Search for the cell housing the specified text and yield its [x, y] center coordinate. 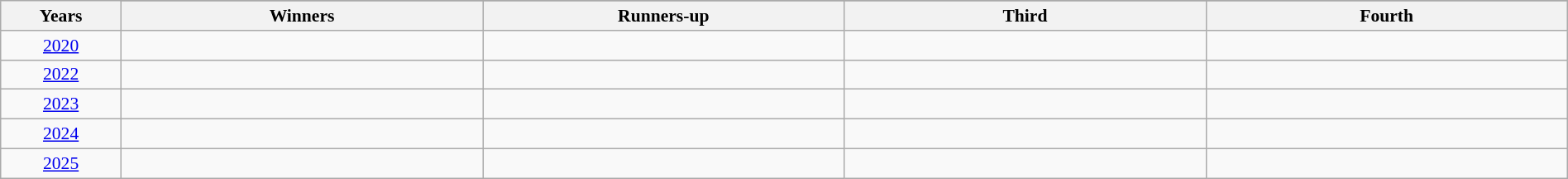
Runners-up [663, 16]
2022 [61, 75]
2020 [61, 46]
2023 [61, 104]
Third [1025, 16]
2024 [61, 134]
Years [61, 16]
2025 [61, 163]
Fourth [1386, 16]
Winners [301, 16]
